Detect which cell encompasses the target text, then output its [X, Y] center coordinate. 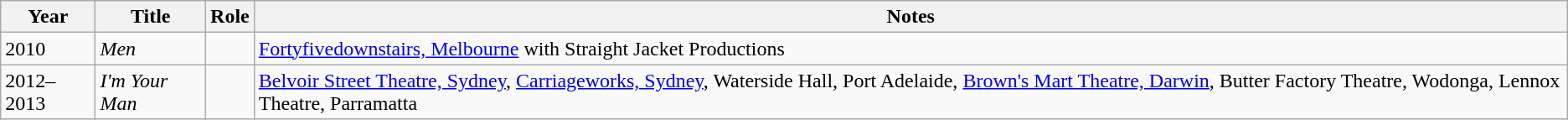
Title [151, 17]
Year [49, 17]
2012–2013 [49, 92]
Notes [910, 17]
Role [230, 17]
I'm Your Man [151, 92]
Men [151, 49]
2010 [49, 49]
Fortyfivedownstairs, Melbourne with Straight Jacket Productions [910, 49]
